Search for the cell housing the specified text and yield its [x, y] center coordinate. 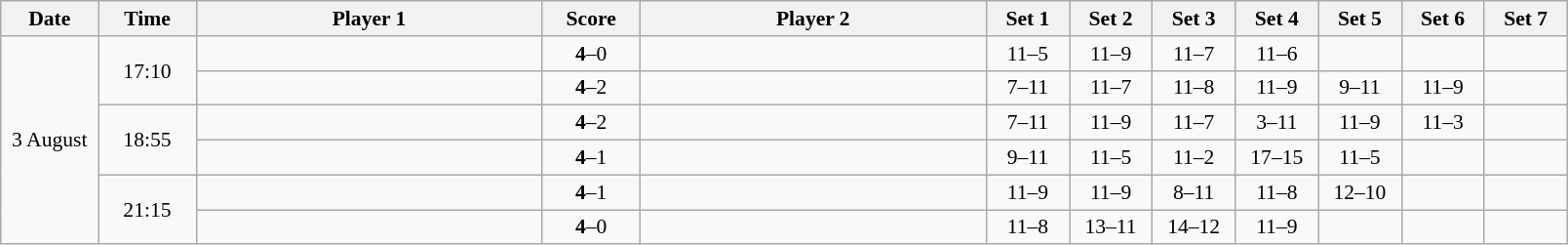
3–11 [1277, 123]
Set 7 [1525, 19]
3 August [50, 141]
8–11 [1194, 192]
Time [147, 19]
17:10 [147, 70]
11–2 [1194, 158]
Set 5 [1359, 19]
Set 4 [1277, 19]
12–10 [1359, 192]
Date [50, 19]
13–11 [1110, 227]
Player 2 [813, 19]
Player 1 [369, 19]
17–15 [1277, 158]
14–12 [1194, 227]
Set 3 [1194, 19]
11–3 [1443, 123]
Score [591, 19]
Set 6 [1443, 19]
11–6 [1277, 54]
18:55 [147, 141]
21:15 [147, 209]
Set 2 [1110, 19]
Set 1 [1028, 19]
